Pinpoint the cell where the given text exists, returning its [x, y] midpoint coordinate. 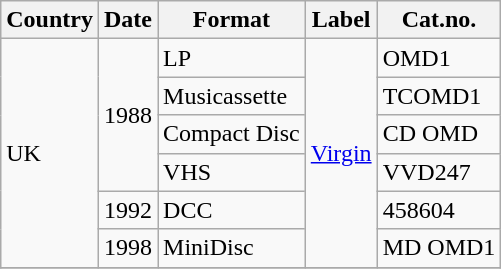
VHS [232, 172]
CD OMD [439, 134]
MD OMD1 [439, 248]
Musicassette [232, 96]
OMD1 [439, 58]
Date [128, 20]
TCOMD1 [439, 96]
Country [50, 20]
VVD247 [439, 172]
DCC [232, 210]
Cat.no. [439, 20]
Format [232, 20]
Label [341, 20]
Compact Disc [232, 134]
458604 [439, 210]
1998 [128, 248]
1988 [128, 115]
Virgin [341, 153]
LP [232, 58]
UK [50, 153]
1992 [128, 210]
MiniDisc [232, 248]
